Return the [x, y] coordinate for the center point of the cell that contains the specified text.  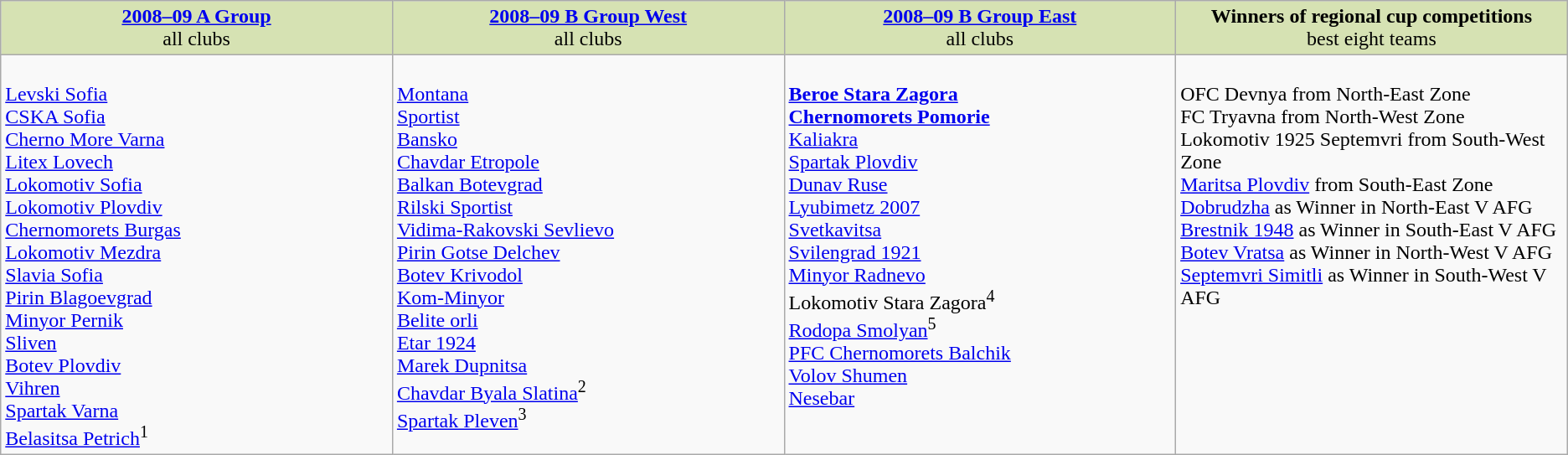
2008–09 A Groupall clubs [197, 28]
Winners of regional cup competitionsbest eight teams [1372, 28]
2008–09 B Group Eastall clubs [980, 28]
2008–09 B Group Westall clubs [588, 28]
